For the text-containing cell, return its midpoint in [X, Y] coordinate format. 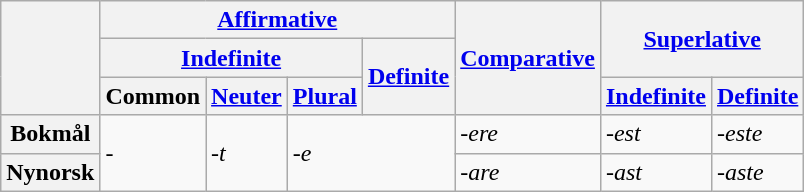
Plural [324, 96]
Affirmative [278, 20]
Neuter [247, 96]
Bokmål [50, 134]
Common [153, 96]
-est [656, 134]
Superlative [702, 39]
-e [370, 153]
- [153, 153]
-t [247, 153]
Comparative [528, 58]
-ere [528, 134]
-ast [656, 172]
-are [528, 172]
-aste [757, 172]
Nynorsk [50, 172]
-este [757, 134]
